Locate the cell with the specified text and output its [x, y] center coordinate. 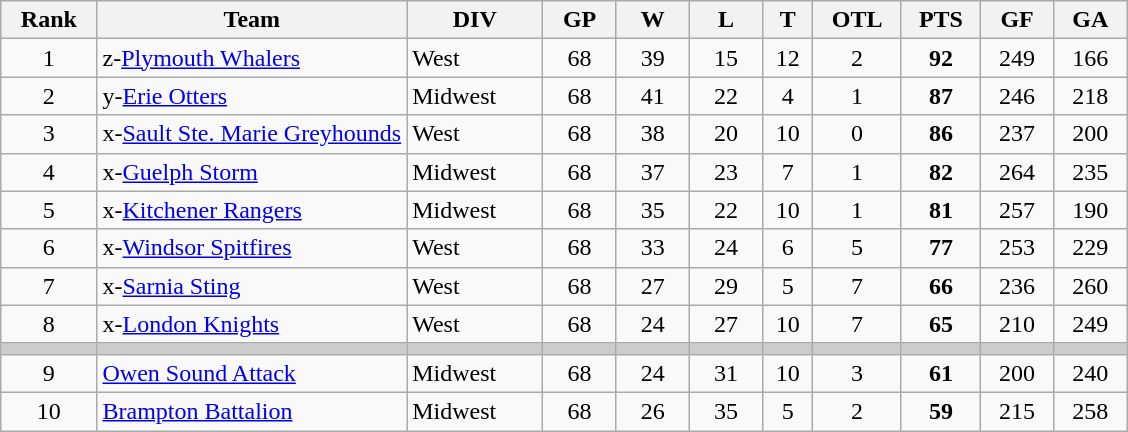
235 [1090, 172]
15 [726, 58]
240 [1090, 373]
77 [940, 248]
x-Guelph Storm [252, 172]
y-Erie Otters [252, 96]
65 [940, 324]
33 [652, 248]
0 [858, 134]
86 [940, 134]
x-London Knights [252, 324]
W [652, 20]
x-Kitchener Rangers [252, 210]
Brampton Battalion [252, 411]
215 [1016, 411]
260 [1090, 286]
12 [788, 58]
87 [940, 96]
210 [1016, 324]
246 [1016, 96]
PTS [940, 20]
GA [1090, 20]
Rank [49, 20]
39 [652, 58]
59 [940, 411]
257 [1016, 210]
Owen Sound Attack [252, 373]
190 [1090, 210]
29 [726, 286]
GP [580, 20]
DIV [475, 20]
OTL [858, 20]
x-Sault Ste. Marie Greyhounds [252, 134]
20 [726, 134]
8 [49, 324]
253 [1016, 248]
x-Sarnia Sting [252, 286]
61 [940, 373]
82 [940, 172]
x-Windsor Spitfires [252, 248]
23 [726, 172]
236 [1016, 286]
26 [652, 411]
92 [940, 58]
66 [940, 286]
9 [49, 373]
38 [652, 134]
218 [1090, 96]
166 [1090, 58]
37 [652, 172]
GF [1016, 20]
258 [1090, 411]
L [726, 20]
31 [726, 373]
41 [652, 96]
229 [1090, 248]
z-Plymouth Whalers [252, 58]
81 [940, 210]
Team [252, 20]
237 [1016, 134]
264 [1016, 172]
T [788, 20]
